Detect which cell encompasses the target text, then output its [x, y] center coordinate. 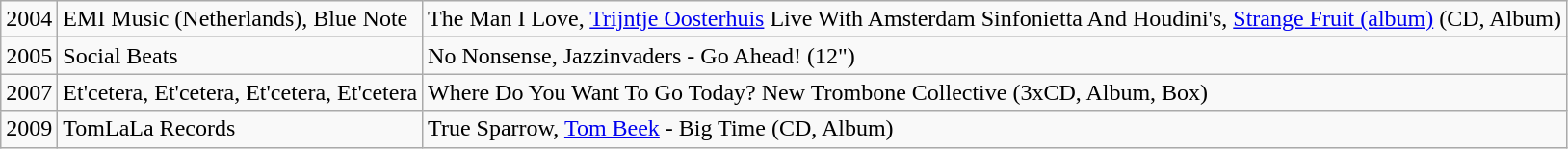
EMI Music (Netherlands), Blue Note [241, 19]
The Man I Love, Trijntje Oosterhuis Live With Amsterdam Sinfonietta And Houdini's, Strange Fruit (album) (CD, Album) [995, 19]
True Sparrow, Tom Beek - Big Time (CD, Album) [995, 129]
Where Do You Want To Go Today? New Trombone Collective (3xCD, Album, Box) [995, 92]
Et'cetera, Et'cetera, Et'cetera, Et'cetera [241, 92]
TomLaLa Records [241, 129]
No Nonsense, Jazzinvaders - Go Ahead! (12") [995, 56]
2009 [29, 129]
Social Beats [241, 56]
2004 [29, 19]
2007 [29, 92]
2005 [29, 56]
